Output the [x, y] coordinate of the center of the cell containing the given text.  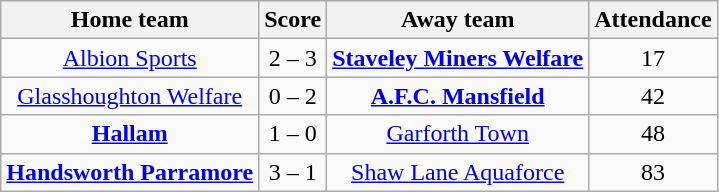
Garforth Town [458, 134]
2 – 3 [293, 58]
48 [653, 134]
Away team [458, 20]
83 [653, 172]
Hallam [130, 134]
1 – 0 [293, 134]
0 – 2 [293, 96]
Staveley Miners Welfare [458, 58]
Glasshoughton Welfare [130, 96]
A.F.C. Mansfield [458, 96]
Attendance [653, 20]
Handsworth Parramore [130, 172]
Score [293, 20]
Home team [130, 20]
Shaw Lane Aquaforce [458, 172]
42 [653, 96]
17 [653, 58]
3 – 1 [293, 172]
Albion Sports [130, 58]
